Extract the (x, y) coordinate from the center of the cell holding the provided text.  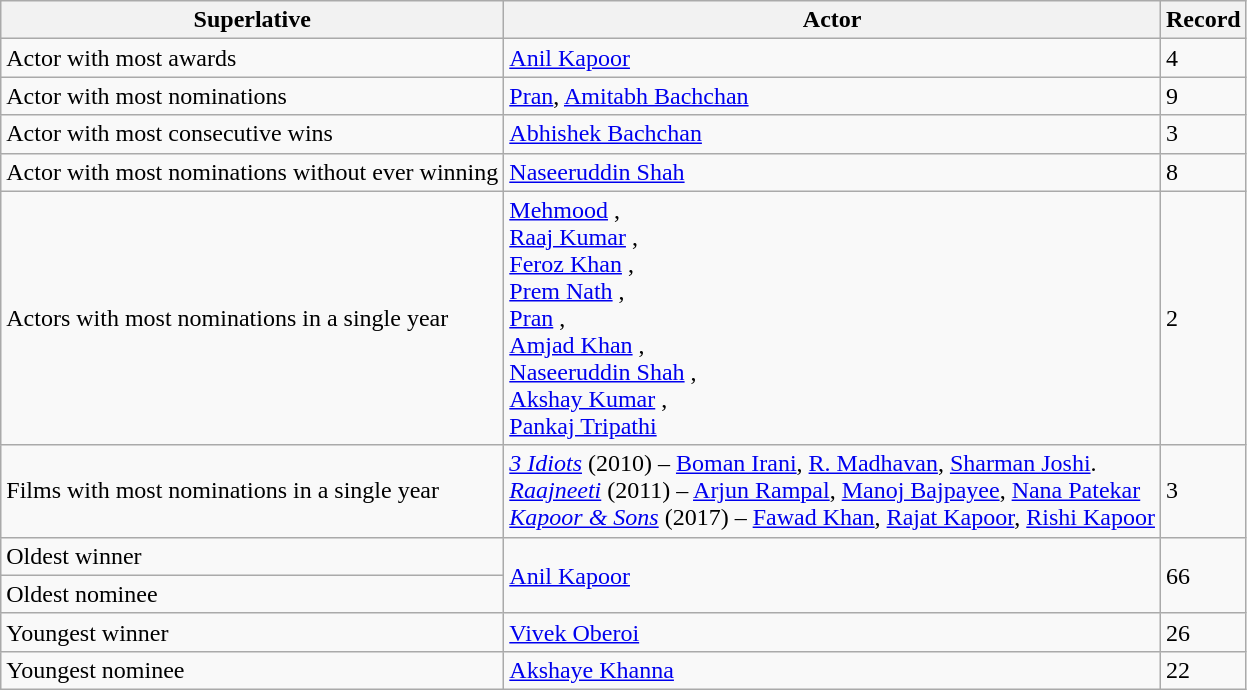
Youngest nominee (252, 670)
Actor with most awards (252, 58)
Oldest nominee (252, 594)
2 (1203, 318)
Naseeruddin Shah (832, 172)
Pran, Amitabh Bachchan (832, 96)
Oldest winner (252, 556)
26 (1203, 632)
4 (1203, 58)
8 (1203, 172)
Actor with most nominations (252, 96)
Abhishek Bachchan (832, 134)
Actors with most nominations in a single year (252, 318)
Record (1203, 20)
Films with most nominations in a single year (252, 491)
Mehmood ,Raaj Kumar ,Feroz Khan ,Prem Nath ,Pran ,Amjad Khan ,Naseeruddin Shah ,Akshay Kumar ,Pankaj Tripathi (832, 318)
Actor with most nominations without ever winning (252, 172)
Akshaye Khanna (832, 670)
Youngest winner (252, 632)
Superlative (252, 20)
9 (1203, 96)
Actor with most consecutive wins (252, 134)
Actor (832, 20)
22 (1203, 670)
66 (1203, 575)
Vivek Oberoi (832, 632)
